Pinpoint the cell where the given text exists, returning its (x, y) midpoint coordinate. 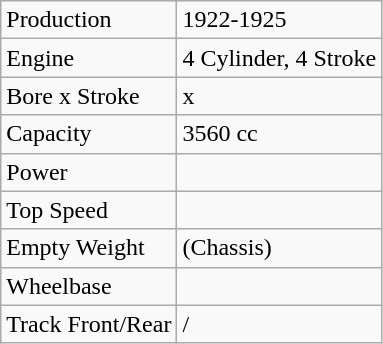
4 Cylinder, 4 Stroke (280, 58)
3560 cc (280, 134)
Production (89, 20)
Wheelbase (89, 286)
Power (89, 172)
Empty Weight (89, 248)
Track Front/Rear (89, 324)
x (280, 96)
Engine (89, 58)
Capacity (89, 134)
Top Speed (89, 210)
Bore x Stroke (89, 96)
(Chassis) (280, 248)
1922-1925 (280, 20)
/ (280, 324)
